Provide the (x, y) coordinate of the cell's center where the given text is located.  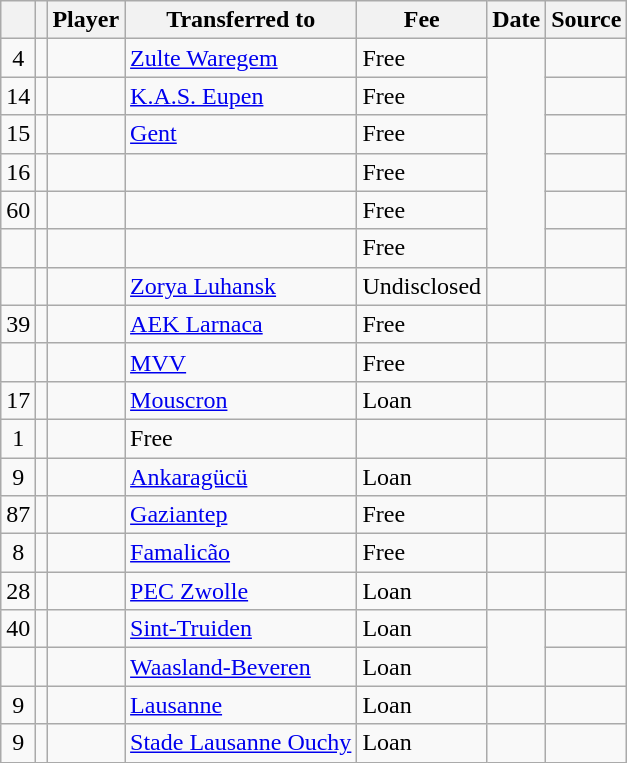
Waasland-Beveren (241, 667)
14 (18, 96)
60 (18, 210)
87 (18, 515)
Zorya Luhansk (241, 286)
4 (18, 58)
Sint-Truiden (241, 629)
40 (18, 629)
Zulte Waregem (241, 58)
Lausanne (241, 705)
17 (18, 400)
39 (18, 324)
Date (516, 20)
8 (18, 553)
PEC Zwolle (241, 591)
AEK Larnaca (241, 324)
Mouscron (241, 400)
Gaziantep (241, 515)
Player (86, 20)
Gent (241, 134)
Transferred to (241, 20)
16 (18, 172)
Source (586, 20)
1 (18, 438)
Famalicão (241, 553)
Fee (422, 20)
28 (18, 591)
15 (18, 134)
Undisclosed (422, 286)
Stade Lausanne Ouchy (241, 743)
K.A.S. Eupen (241, 96)
Ankaragücü (241, 477)
MVV (241, 362)
